For the text-containing cell, return its midpoint in [x, y] coordinate format. 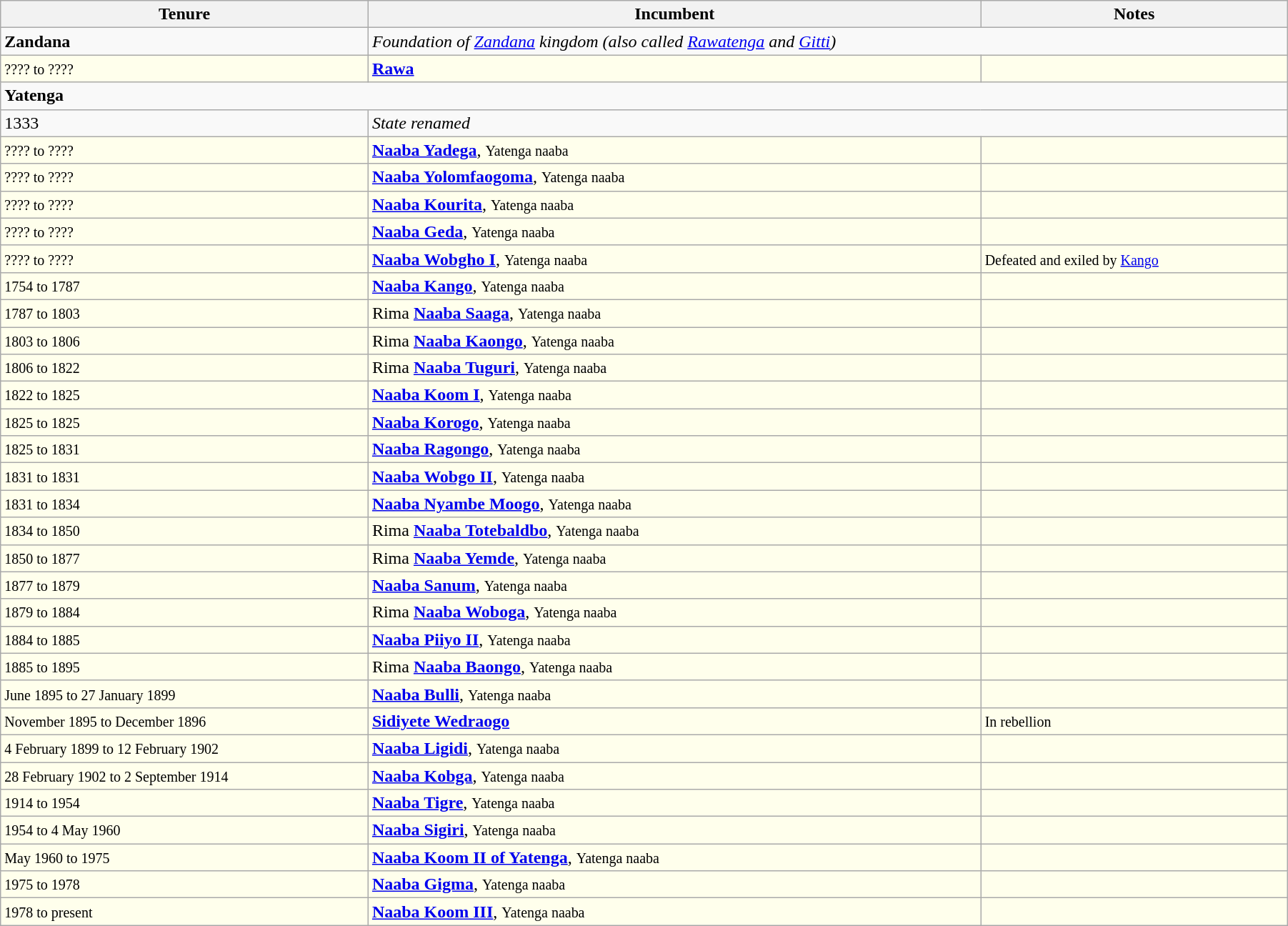
Rima Naaba Kaongo, Yatenga naaba [674, 341]
Zandana [184, 41]
1831 to 1831 [184, 477]
Tenure [184, 14]
1822 to 1825 [184, 395]
Rima Naaba Yemde, Yatenga naaba [674, 558]
Naaba Sigiri, Yatenga naaba [674, 830]
Naaba Ligidi, Yatenga naaba [674, 748]
June 1895 to 27 January 1899 [184, 694]
Sidiyete Wedraogo [674, 721]
Naaba Korogo, Yatenga naaba [674, 422]
1803 to 1806 [184, 341]
Rawa [674, 69]
Notes [1134, 14]
1879 to 1884 [184, 612]
November 1895 to December 1896 [184, 721]
Naaba Tigre, Yatenga naaba [674, 803]
Naaba Kourita, Yatenga naaba [674, 204]
Naaba Sanum, Yatenga naaba [674, 585]
Naaba Yadega, Yatenga naaba [674, 150]
1834 to 1850 [184, 531]
Rima Naaba Baongo, Yatenga naaba [674, 667]
1806 to 1822 [184, 368]
Defeated and exiled by Kango [1134, 259]
1333 [184, 123]
1850 to 1877 [184, 558]
Naaba Piiyo II, Yatenga naaba [674, 639]
Naaba Bulli, Yatenga naaba [674, 694]
Naaba Koom III, Yatenga naaba [674, 912]
Naaba Koom I, Yatenga naaba [674, 395]
Incumbent [674, 14]
1787 to 1803 [184, 313]
Naaba Wobgo II, Yatenga naaba [674, 477]
1754 to 1787 [184, 286]
1825 to 1831 [184, 449]
Naaba Nyambe Moogo, Yatenga naaba [674, 504]
1885 to 1895 [184, 667]
Rima Naaba Tuguri, Yatenga naaba [674, 368]
1825 to 1825 [184, 422]
Naaba Kango, Yatenga naaba [674, 286]
Naaba Kobga, Yatenga naaba [674, 775]
1975 to 1978 [184, 885]
In rebellion [1134, 721]
1978 to present [184, 912]
Rima Naaba Woboga, Yatenga naaba [674, 612]
Naaba Gigma, Yatenga naaba [674, 885]
1954 to 4 May 1960 [184, 830]
1884 to 1885 [184, 639]
Foundation of Zandana kingdom (also called Rawatenga and Gitti) [827, 41]
Naaba Yolomfaogoma, Yatenga naaba [674, 177]
Naaba Ragongo, Yatenga naaba [674, 449]
Naaba Geda, Yatenga naaba [674, 231]
1831 to 1834 [184, 504]
State renamed [827, 123]
Rima Naaba Totebaldbo, Yatenga naaba [674, 531]
Naaba Wobgho I, Yatenga naaba [674, 259]
1877 to 1879 [184, 585]
Rima Naaba Saaga, Yatenga naaba [674, 313]
28 February 1902 to 2 September 1914 [184, 775]
May 1960 to 1975 [184, 857]
Yatenga [644, 96]
1914 to 1954 [184, 803]
4 February 1899 to 12 February 1902 [184, 748]
Naaba Koom II of Yatenga, Yatenga naaba [674, 857]
